For the text-containing cell, return its midpoint in (x, y) coordinate format. 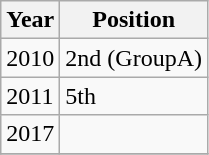
2017 (30, 134)
Year (30, 20)
2011 (30, 96)
2nd (GroupA) (134, 58)
5th (134, 96)
2010 (30, 58)
Position (134, 20)
